Scan for the cell matching the given text and deliver its [x, y] coordinate at center. 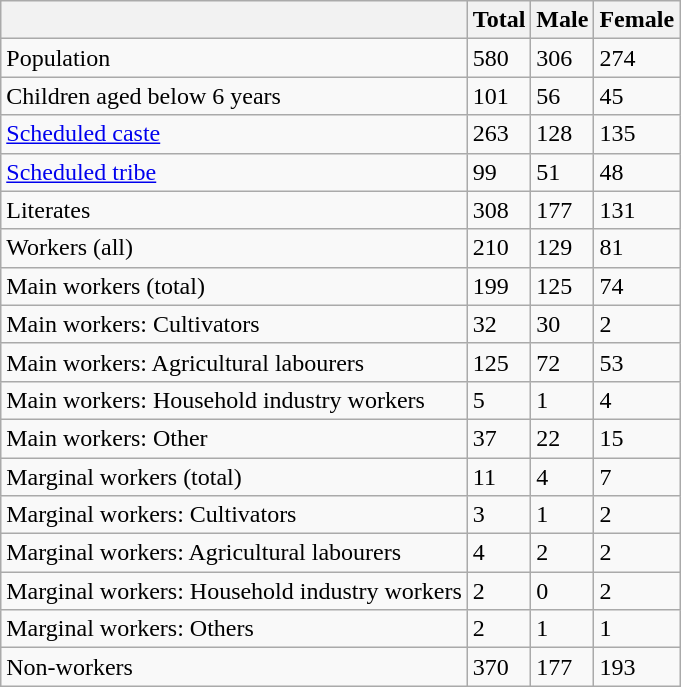
72 [562, 362]
15 [637, 438]
263 [499, 134]
Female [637, 20]
Main workers: Agricultural labourers [234, 362]
128 [562, 134]
Literates [234, 210]
Marginal workers (total) [234, 477]
Main workers: Cultivators [234, 324]
Scheduled tribe [234, 172]
131 [637, 210]
308 [499, 210]
135 [637, 134]
Total [499, 20]
22 [562, 438]
Main workers: Other [234, 438]
Male [562, 20]
210 [499, 248]
199 [499, 286]
11 [499, 477]
Marginal workers: Household industry workers [234, 591]
81 [637, 248]
0 [562, 591]
53 [637, 362]
45 [637, 96]
74 [637, 286]
7 [637, 477]
Marginal workers: Cultivators [234, 515]
56 [562, 96]
37 [499, 438]
101 [499, 96]
Population [234, 58]
3 [499, 515]
274 [637, 58]
99 [499, 172]
Main workers (total) [234, 286]
Non-workers [234, 667]
Marginal workers: Agricultural labourers [234, 553]
Workers (all) [234, 248]
30 [562, 324]
370 [499, 667]
5 [499, 400]
48 [637, 172]
306 [562, 58]
Main workers: Household industry workers [234, 400]
Scheduled caste [234, 134]
Children aged below 6 years [234, 96]
32 [499, 324]
129 [562, 248]
51 [562, 172]
Marginal workers: Others [234, 629]
580 [499, 58]
193 [637, 667]
